Extract the [x, y] coordinate from the center of the cell holding the provided text.  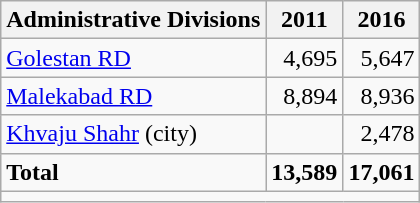
13,589 [304, 172]
4,695 [304, 58]
Total [134, 172]
2,478 [382, 134]
2011 [304, 20]
17,061 [382, 172]
Khvaju Shahr (city) [134, 134]
2016 [382, 20]
Administrative Divisions [134, 20]
5,647 [382, 58]
8,894 [304, 96]
Malekabad RD [134, 96]
8,936 [382, 96]
Golestan RD [134, 58]
